Extract the [x, y] coordinate from the center of the cell holding the provided text.  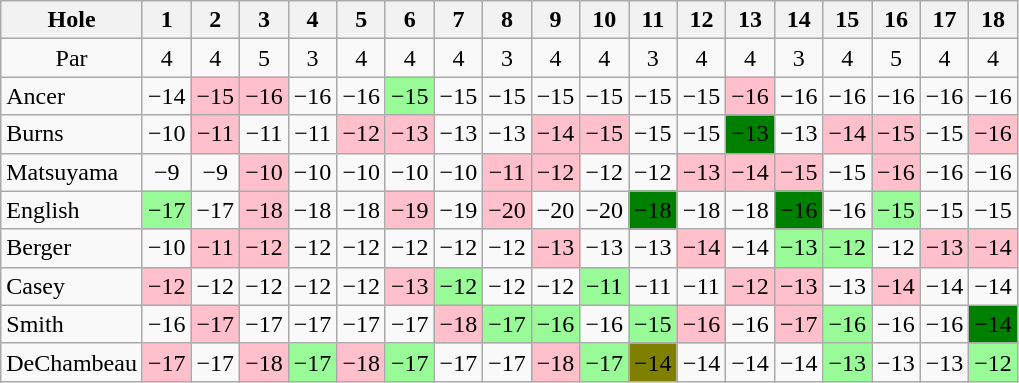
Casey [72, 286]
Par [72, 58]
17 [944, 20]
Burns [72, 134]
Hole [72, 20]
10 [604, 20]
DeChambeau [72, 362]
Matsuyama [72, 172]
Berger [72, 248]
9 [556, 20]
Ancer [72, 96]
18 [994, 20]
13 [750, 20]
7 [458, 20]
8 [508, 20]
12 [702, 20]
1 [166, 20]
2 [216, 20]
Smith [72, 324]
15 [848, 20]
11 [654, 20]
16 [896, 20]
6 [410, 20]
English [72, 210]
14 [798, 20]
